Locate the cell with the specified text and output its (X, Y) center coordinate. 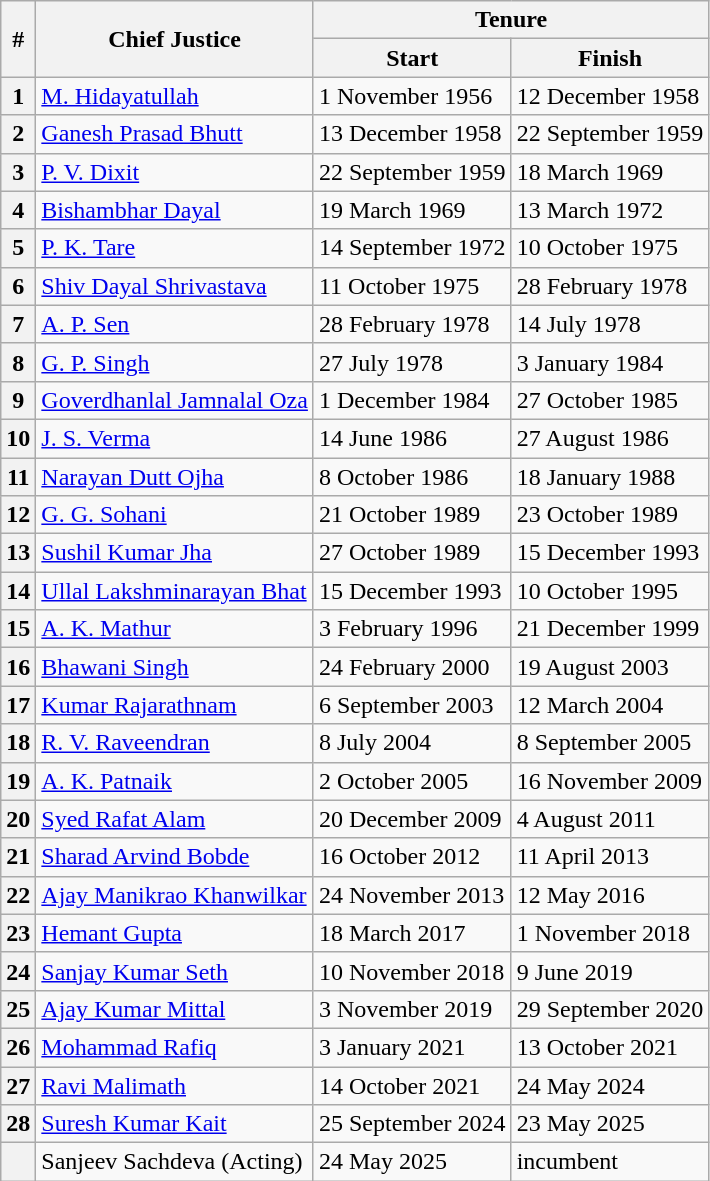
7 (18, 324)
13 October 2021 (610, 1047)
16 October 2012 (412, 857)
2 October 2005 (412, 781)
24 November 2013 (412, 895)
P. V. Dixit (175, 172)
27 October 1985 (610, 400)
24 May 2025 (412, 1162)
G. P. Singh (175, 362)
8 October 1986 (412, 477)
14 June 1986 (412, 438)
3 February 1996 (412, 629)
16 (18, 667)
1 November 1956 (412, 96)
9 (18, 400)
Suresh Kumar Kait (175, 1124)
26 (18, 1047)
14 September 1972 (412, 248)
Ganesh Prasad Bhutt (175, 134)
A. K. Patnaik (175, 781)
12 (18, 515)
Sanjay Kumar Seth (175, 971)
18 March 2017 (412, 933)
Start (412, 58)
3 January 1984 (610, 362)
10 November 2018 (412, 971)
19 August 2003 (610, 667)
11 (18, 477)
incumbent (610, 1162)
14 July 1978 (610, 324)
13 December 1958 (412, 134)
Bishambhar Dayal (175, 210)
18 January 1988 (610, 477)
8 (18, 362)
12 May 2016 (610, 895)
19 (18, 781)
Mohammad Rafiq (175, 1047)
11 April 2013 (610, 857)
24 May 2024 (610, 1085)
Hemant Gupta (175, 933)
Sushil Kumar Jha (175, 553)
G. G. Sohani (175, 515)
28 (18, 1124)
27 (18, 1085)
Tenure (510, 20)
14 October 2021 (412, 1085)
11 October 1975 (412, 286)
10 October 1975 (610, 248)
Bhawani Singh (175, 667)
5 (18, 248)
1 November 2018 (610, 933)
12 December 1958 (610, 96)
20 (18, 819)
12 March 2004 (610, 705)
1 December 1984 (412, 400)
10 (18, 438)
3 January 2021 (412, 1047)
22 (18, 895)
21 (18, 857)
24 February 2000 (412, 667)
27 August 1986 (610, 438)
23 May 2025 (610, 1124)
21 December 1999 (610, 629)
27 July 1978 (412, 362)
A. K. Mathur (175, 629)
4 August 2011 (610, 819)
29 September 2020 (610, 1009)
14 (18, 591)
13 (18, 553)
3 November 2019 (412, 1009)
6 September 2003 (412, 705)
25 September 2024 (412, 1124)
Shiv Dayal Shrivastava (175, 286)
Ravi Malimath (175, 1085)
23 October 1989 (610, 515)
Ajay Manikrao Khanwilkar (175, 895)
20 December 2009 (412, 819)
19 March 1969 (412, 210)
1 (18, 96)
6 (18, 286)
Narayan Dutt Ojha (175, 477)
25 (18, 1009)
8 September 2005 (610, 743)
P. K. Tare (175, 248)
3 (18, 172)
13 March 1972 (610, 210)
8 July 2004 (412, 743)
R. V. Raveendran (175, 743)
27 October 1989 (412, 553)
Goverdhanlal Jamnalal Oza (175, 400)
M. Hidayatullah (175, 96)
Syed Rafat Alam (175, 819)
Kumar Rajarathnam (175, 705)
10 October 1995 (610, 591)
Chief Justice (175, 39)
Ullal Lakshminarayan Bhat (175, 591)
Finish (610, 58)
23 (18, 933)
17 (18, 705)
2 (18, 134)
21 October 1989 (412, 515)
16 November 2009 (610, 781)
Sanjeev Sachdeva (Acting) (175, 1162)
4 (18, 210)
24 (18, 971)
Ajay Kumar Mittal (175, 1009)
18 (18, 743)
Sharad Arvind Bobde (175, 857)
18 March 1969 (610, 172)
# (18, 39)
15 (18, 629)
J. S. Verma (175, 438)
9 June 2019 (610, 971)
A. P. Sen (175, 324)
